Locate the cell with the specified text and output its [X, Y] center coordinate. 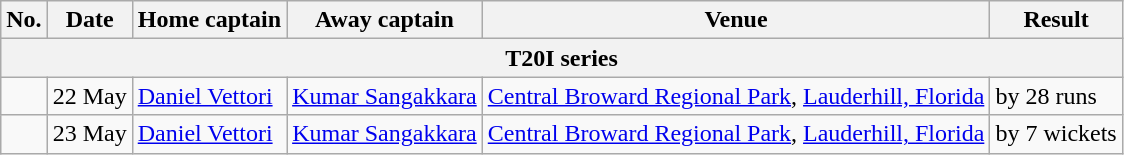
22 May [90, 96]
by 7 wickets [1056, 134]
23 May [90, 134]
Result [1056, 20]
by 28 runs [1056, 96]
Venue [736, 20]
No. [24, 20]
Away captain [385, 20]
T20I series [562, 58]
Home captain [209, 20]
Date [90, 20]
